For the text-containing cell, return its midpoint in [x, y] coordinate format. 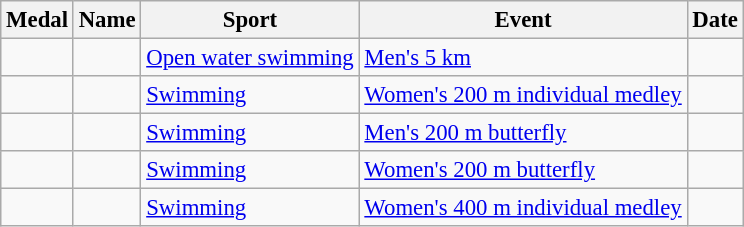
Event [523, 20]
Women's 200 m butterfly [523, 170]
Name [107, 20]
Women's 400 m individual medley [523, 208]
Medal [38, 20]
Men's 200 m butterfly [523, 133]
Women's 200 m individual medley [523, 95]
Sport [250, 20]
Date [715, 20]
Men's 5 km [523, 58]
Open water swimming [250, 58]
